Provide the [x, y] coordinate of the cell's center where the given text is located.  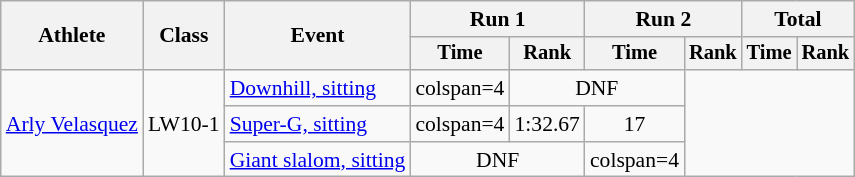
Downhill, sitting [318, 88]
Run 2 [664, 19]
17 [634, 124]
Event [318, 36]
Arly Velasquez [72, 124]
Athlete [72, 36]
1:32.67 [546, 124]
Run 1 [498, 19]
LW10-1 [184, 124]
Total [798, 19]
Class [184, 36]
DNF [596, 88]
Super-G, sitting [318, 124]
